Detect which cell encompasses the target text, then output its [X, Y] center coordinate. 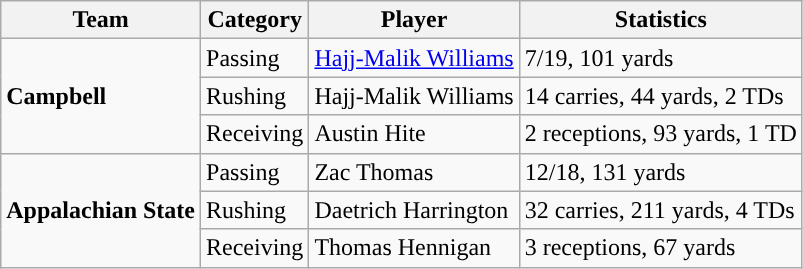
32 carries, 211 yards, 4 TDs [660, 210]
Statistics [660, 20]
Zac Thomas [414, 172]
2 receptions, 93 yards, 1 TD [660, 134]
Team [101, 20]
Austin Hite [414, 134]
14 carries, 44 yards, 2 TDs [660, 96]
Daetrich Harrington [414, 210]
Appalachian State [101, 210]
3 receptions, 67 yards [660, 248]
7/19, 101 yards [660, 58]
Player [414, 20]
12/18, 131 yards [660, 172]
Category [255, 20]
Thomas Hennigan [414, 248]
Campbell [101, 96]
